Search for the cell housing the specified text and yield its (x, y) center coordinate. 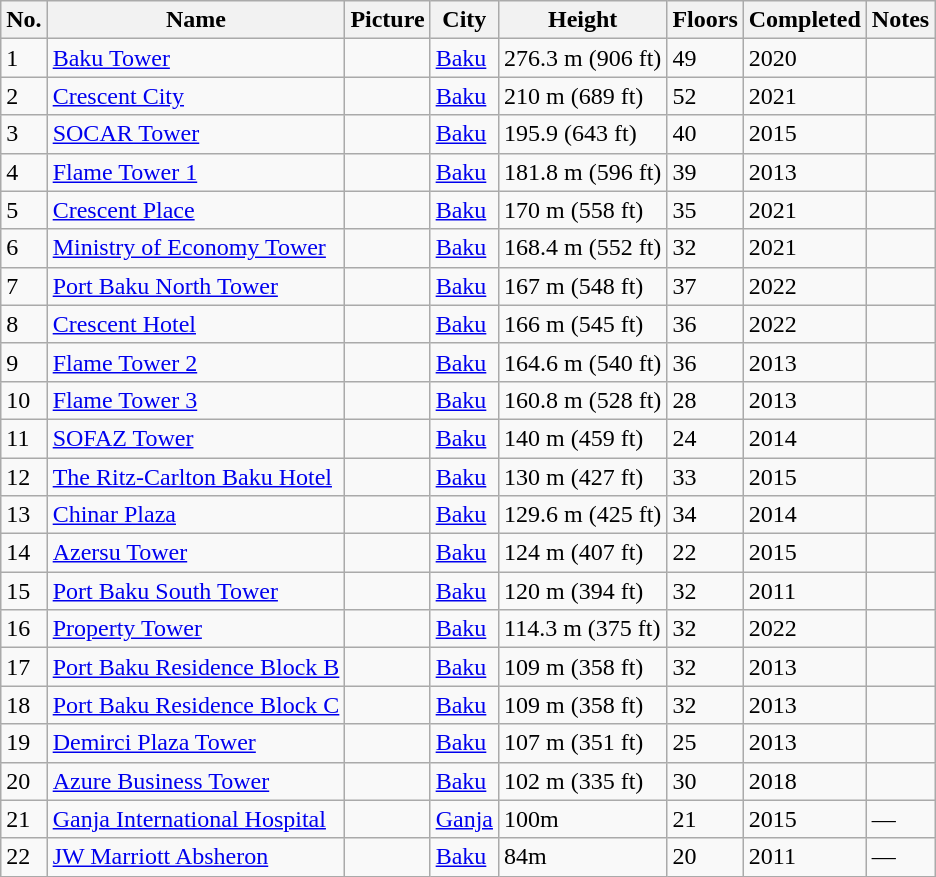
2020 (804, 58)
Ministry of Economy Tower (196, 248)
1 (24, 58)
9 (24, 362)
276.3 m (906 ft) (582, 58)
Ganja (464, 819)
Name (196, 20)
Flame Tower 3 (196, 400)
210 m (689 ft) (582, 96)
10 (24, 400)
13 (24, 515)
Property Tower (196, 629)
130 m (427 ft) (582, 477)
Port Baku North Tower (196, 286)
Completed (804, 20)
Demirci Plaza Tower (196, 743)
114.3 m (375 ft) (582, 629)
SOFAZ Tower (196, 438)
195.9 (643 ft) (582, 134)
8 (24, 324)
34 (705, 515)
15 (24, 591)
11 (24, 438)
40 (705, 134)
164.6 m (540 ft) (582, 362)
35 (705, 210)
140 m (459 ft) (582, 438)
City (464, 20)
Crescent City (196, 96)
18 (24, 705)
Ganja International Hospital (196, 819)
Flame Tower 2 (196, 362)
The Ritz-Carlton Baku Hotel (196, 477)
167 m (548 ft) (582, 286)
84m (582, 857)
No. (24, 20)
17 (24, 667)
12 (24, 477)
52 (705, 96)
19 (24, 743)
124 m (407 ft) (582, 553)
39 (705, 172)
49 (705, 58)
Chinar Plaza (196, 515)
Port Baku Residence Block C (196, 705)
2018 (804, 781)
Notes (900, 20)
14 (24, 553)
170 m (558 ft) (582, 210)
102 m (335 ft) (582, 781)
Crescent Hotel (196, 324)
120 m (394 ft) (582, 591)
4 (24, 172)
33 (705, 477)
JW Marriott Absheron (196, 857)
Floors (705, 20)
3 (24, 134)
168.4 m (552 ft) (582, 248)
Baku Tower (196, 58)
Picture (388, 20)
Flame Tower 1 (196, 172)
181.8 m (596 ft) (582, 172)
37 (705, 286)
5 (24, 210)
Azersu Tower (196, 553)
160.8 m (528 ft) (582, 400)
Crescent Place (196, 210)
16 (24, 629)
Port Baku South Tower (196, 591)
Height (582, 20)
2 (24, 96)
166 m (545 ft) (582, 324)
28 (705, 400)
6 (24, 248)
SOCAR Tower (196, 134)
30 (705, 781)
100m (582, 819)
Port Baku Residence Block B (196, 667)
107 m (351 ft) (582, 743)
25 (705, 743)
24 (705, 438)
Azure Business Tower (196, 781)
7 (24, 286)
129.6 m (425 ft) (582, 515)
